Capture the cell that displays the provided text and extract its (x, y) central coordinate. 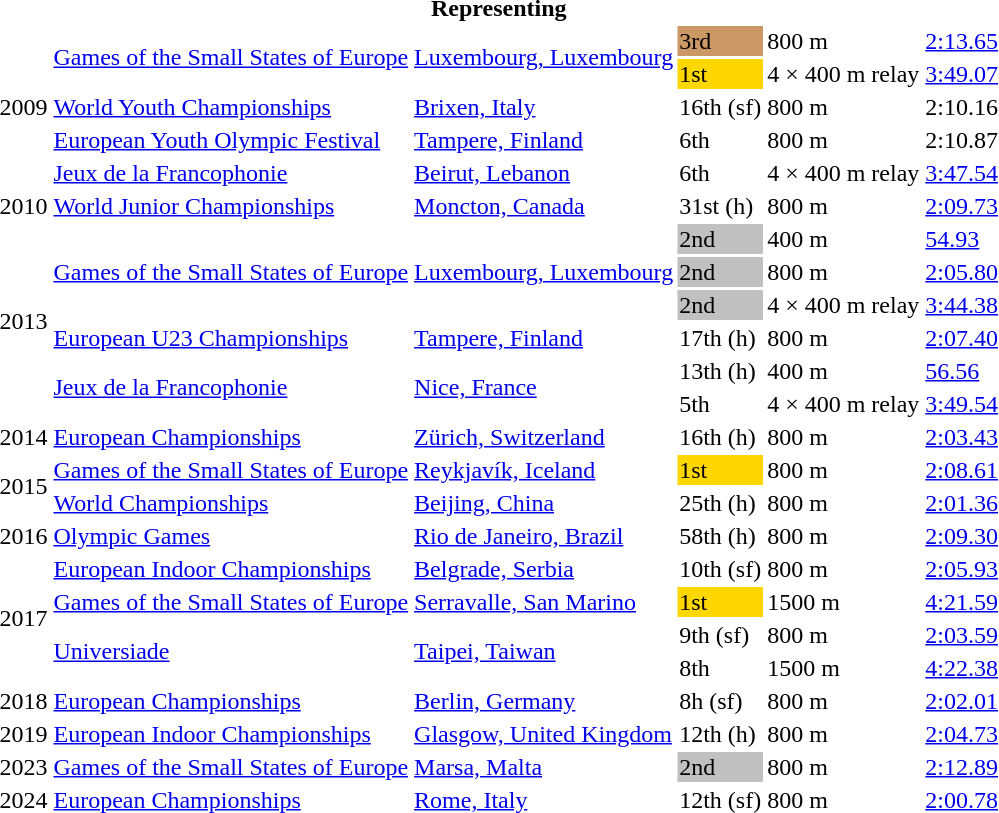
World Youth Championships (231, 107)
17th (h) (720, 338)
World Championships (231, 503)
Beirut, Lebanon (544, 173)
13th (h) (720, 371)
9th (sf) (720, 635)
Reykjavík, Iceland (544, 470)
Rio de Janeiro, Brazil (544, 536)
Berlin, Germany (544, 701)
58th (h) (720, 536)
European U23 Championships (231, 338)
Zürich, Switzerland (544, 437)
12th (h) (720, 734)
5th (720, 404)
25th (h) (720, 503)
Serravalle, San Marino (544, 602)
Glasgow, United Kingdom (544, 734)
8th (720, 668)
Nice, France (544, 388)
31st (h) (720, 206)
Belgrade, Serbia (544, 569)
Beijing, China (544, 503)
World Junior Championships (231, 206)
Olympic Games (231, 536)
3rd (720, 41)
10th (sf) (720, 569)
Moncton, Canada (544, 206)
Brixen, Italy (544, 107)
Universiade (231, 652)
16th (sf) (720, 107)
Marsa, Malta (544, 767)
8h (sf) (720, 701)
Taipei, Taiwan (544, 652)
European Youth Olympic Festival (231, 140)
16th (h) (720, 437)
